Search for the cell housing the specified text and yield its [x, y] center coordinate. 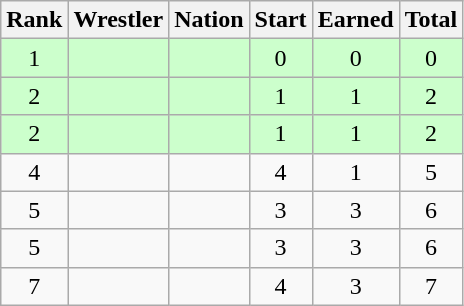
Earned [356, 20]
Nation [209, 20]
Total [431, 20]
Wrestler [118, 20]
Rank [34, 20]
Start [280, 20]
